Locate the cell with the specified text and output its (X, Y) center coordinate. 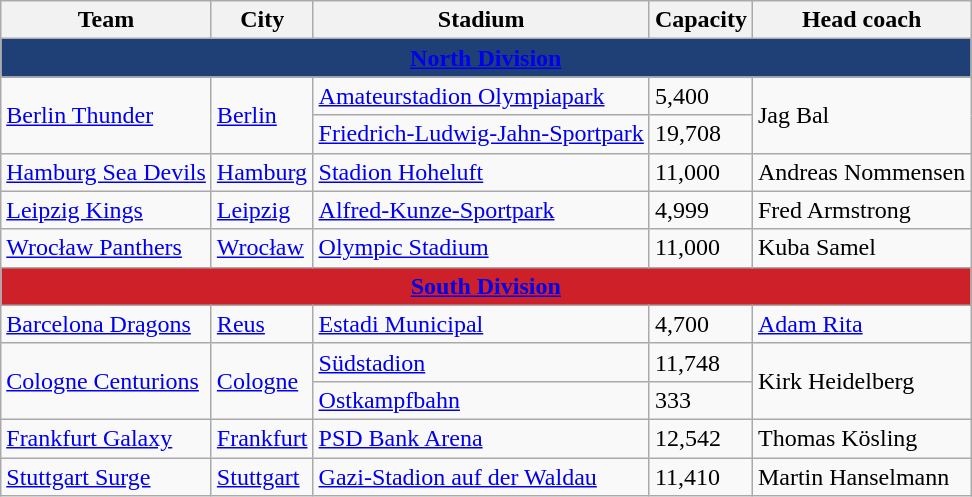
Friedrich-Ludwig-Jahn-Sportpark (481, 134)
Leipzig (262, 210)
North Division (486, 58)
Team (106, 20)
City (262, 20)
Thomas Kösling (861, 438)
Wrocław Panthers (106, 248)
Fred Armstrong (861, 210)
Stadion Hoheluft (481, 172)
Adam Rita (861, 324)
Hamburg (262, 172)
333 (700, 400)
Stuttgart (262, 477)
Head coach (861, 20)
11,410 (700, 477)
5,400 (700, 96)
Amateurstadion Olympiapark (481, 96)
Andreas Nommensen (861, 172)
Capacity (700, 20)
Stadium (481, 20)
Frankfurt Galaxy (106, 438)
Stuttgart Surge (106, 477)
Kuba Samel (861, 248)
11,748 (700, 362)
Jag Bal (861, 115)
PSD Bank Arena (481, 438)
19,708 (700, 134)
Südstadion (481, 362)
Alfred-Kunze-Sportpark (481, 210)
Wrocław (262, 248)
Gazi-Stadion auf der Waldau (481, 477)
Leipzig Kings (106, 210)
Martin Hanselmann (861, 477)
Ostkampfbahn (481, 400)
Cologne Centurions (106, 381)
4,999 (700, 210)
Berlin (262, 115)
Estadi Municipal (481, 324)
Frankfurt (262, 438)
South Division (486, 286)
Kirk Heidelberg (861, 381)
Berlin Thunder (106, 115)
Barcelona Dragons (106, 324)
Reus (262, 324)
Cologne (262, 381)
Olympic Stadium (481, 248)
12,542 (700, 438)
Hamburg Sea Devils (106, 172)
4,700 (700, 324)
